Return (x, y) of the center of cell containing provided text 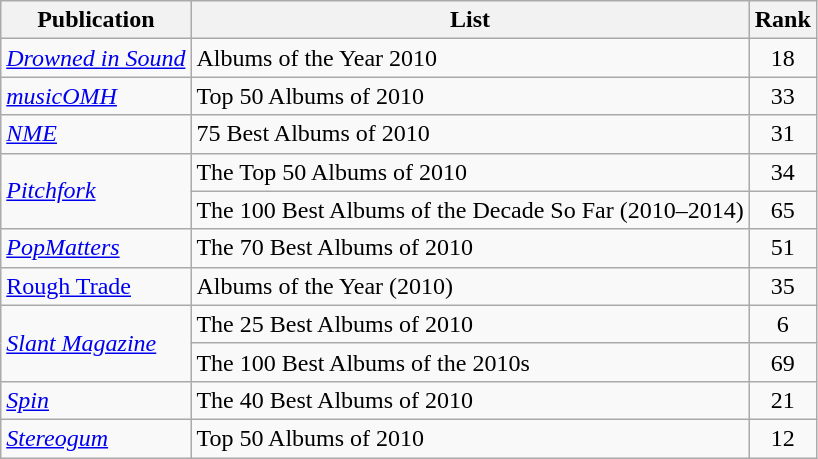
18 (782, 58)
Slant Magazine (96, 343)
Publication (96, 20)
List (470, 20)
34 (782, 172)
Drowned in Sound (96, 58)
Rough Trade (96, 286)
31 (782, 134)
The 100 Best Albums of the Decade So Far (2010–2014) (470, 210)
65 (782, 210)
12 (782, 438)
NME (96, 134)
69 (782, 362)
Pitchfork (96, 191)
Albums of the Year (2010) (470, 286)
Albums of the Year 2010 (470, 58)
21 (782, 400)
The 25 Best Albums of 2010 (470, 324)
The Top 50 Albums of 2010 (470, 172)
The 70 Best Albums of 2010 (470, 248)
33 (782, 96)
75 Best Albums of 2010 (470, 134)
The 40 Best Albums of 2010 (470, 400)
6 (782, 324)
PopMatters (96, 248)
Spin (96, 400)
35 (782, 286)
51 (782, 248)
Stereogum (96, 438)
Rank (782, 20)
musicOMH (96, 96)
The 100 Best Albums of the 2010s (470, 362)
